Extract the (x, y) coordinate from the center of the cell holding the provided text.  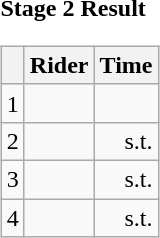
3 (12, 179)
1 (12, 103)
2 (12, 141)
Time (126, 65)
4 (12, 217)
Rider (59, 65)
